For the text-containing cell, return its midpoint in [x, y] coordinate format. 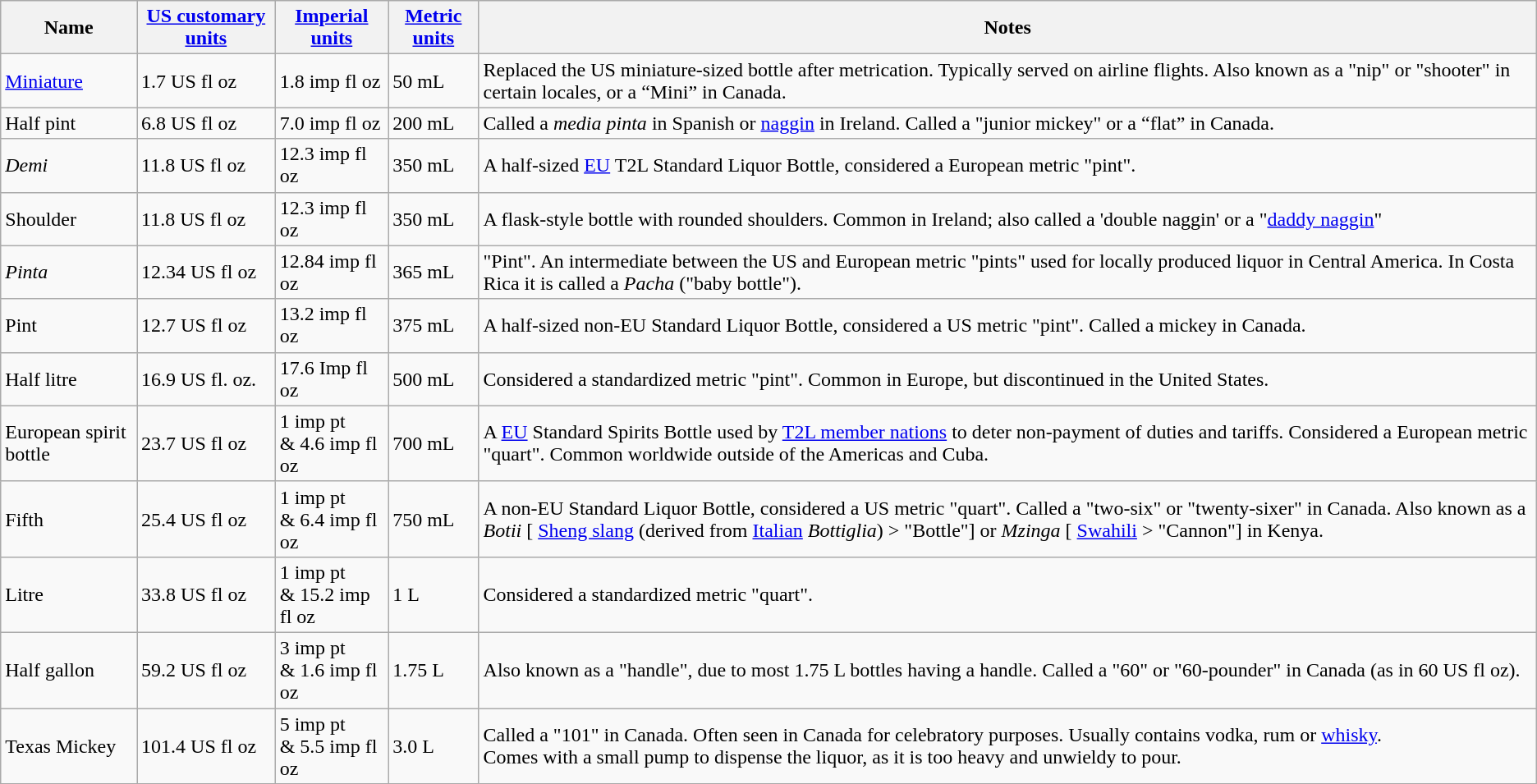
375 mL [434, 325]
European spirit bottle [69, 443]
200 mL [434, 123]
Half pint [69, 123]
13.2 imp fl oz [332, 325]
A half-sized EU T2L Standard Liquor Bottle, considered a European metric "pint". [1007, 166]
16.9 US fl. oz. [207, 379]
Pint [69, 325]
Metric units [434, 28]
12.7 US fl oz [207, 325]
1.8 imp fl oz [332, 80]
1.75 L [434, 670]
Considered a standardized metric "quart". [1007, 594]
700 mL [434, 443]
33.8 US fl oz [207, 594]
Imperial units [332, 28]
500 mL [434, 379]
Demi [69, 166]
Also known as a "handle", due to most 1.75 L bottles having a handle. Called a "60" or "60-pounder" in Canada (as in 60 US fl oz). [1007, 670]
59.2 US fl oz [207, 670]
Considered a standardized metric "pint". Common in Europe, but discontinued in the United States. [1007, 379]
12.84 imp fl oz [332, 273]
1 L [434, 594]
1 imp pt& 15.2 imp fl oz [332, 594]
5 imp pt& 5.5 imp fl oz [332, 745]
23.7 US fl oz [207, 443]
25.4 US fl oz [207, 519]
Name [69, 28]
1 imp pt& 6.4 imp fl oz [332, 519]
1 imp pt& 4.6 imp fl oz [332, 443]
7.0 imp fl oz [332, 123]
365 mL [434, 273]
3 imp pt& 1.6 imp fl oz [332, 670]
Shoulder [69, 218]
50 mL [434, 80]
Texas Mickey [69, 745]
A half-sized non-EU Standard Liquor Bottle, considered a US metric "pint". Called a mickey in Canada. [1007, 325]
6.8 US fl oz [207, 123]
1.7 US fl oz [207, 80]
Pinta [69, 273]
Fifth [69, 519]
17.6 Imp fl oz [332, 379]
Notes [1007, 28]
12.34 US fl oz [207, 273]
Miniature [69, 80]
3.0 L [434, 745]
US customary units [207, 28]
101.4 US fl oz [207, 745]
750 mL [434, 519]
Called a media pinta in Spanish or naggin in Ireland. Called a "junior mickey" or a “flat” in Canada. [1007, 123]
A flask-style bottle with rounded shoulders. Common in Ireland; also called a 'double naggin' or a "daddy naggin" [1007, 218]
Litre [69, 594]
Half gallon [69, 670]
Half litre [69, 379]
